Search for the cell housing the specified text and yield its [x, y] center coordinate. 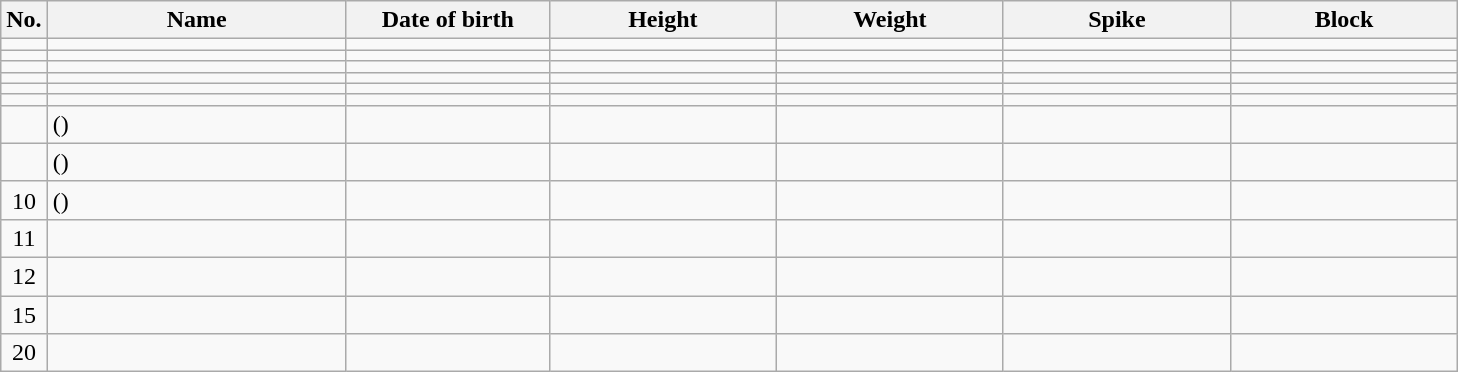
10 [24, 200]
Spike [1116, 20]
20 [24, 353]
Block [1344, 20]
Weight [890, 20]
12 [24, 276]
15 [24, 315]
Date of birth [448, 20]
11 [24, 238]
Name [196, 20]
No. [24, 20]
Height [662, 20]
